Detect which cell encompasses the target text, then output its [x, y] center coordinate. 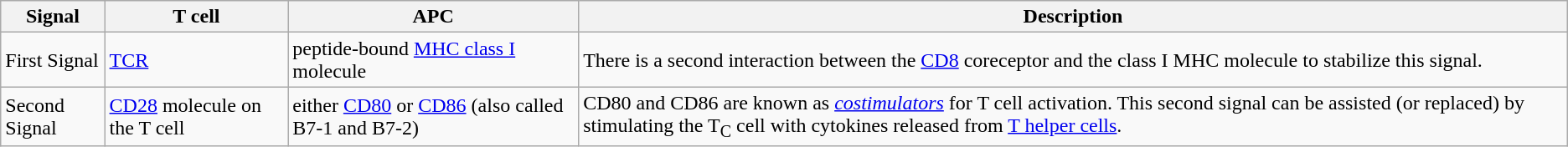
APC [434, 17]
peptide-bound MHC class I molecule [434, 60]
There is a second interaction between the CD8 coreceptor and the class I MHC molecule to stabilize this signal. [1074, 60]
T cell [196, 17]
First Signal [53, 60]
CD28 molecule on the T cell [196, 117]
Second Signal [53, 117]
either CD80 or CD86 (also called B7-1 and B7-2) [434, 117]
Signal [53, 17]
Description [1074, 17]
TCR [196, 60]
